Extract the (x, y) coordinate from the center of the cell holding the provided text.  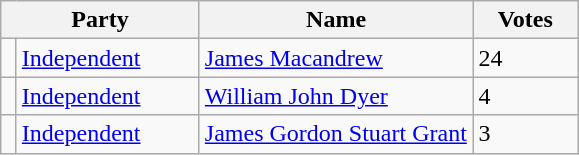
James Gordon Stuart Grant (336, 134)
James Macandrew (336, 58)
24 (526, 58)
3 (526, 134)
William John Dyer (336, 96)
Party (100, 20)
Name (336, 20)
Votes (526, 20)
4 (526, 96)
